Locate the cell with the specified text and output its (x, y) center coordinate. 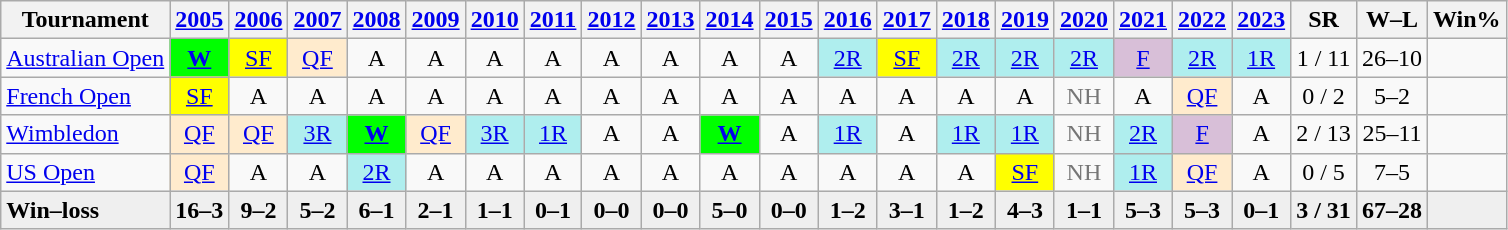
2022 (1202, 20)
2005 (200, 20)
W–L (1392, 20)
2011 (553, 20)
2020 (1084, 20)
French Open (86, 96)
2018 (966, 20)
67–28 (1392, 210)
2008 (376, 20)
2010 (494, 20)
2007 (318, 20)
2016 (848, 20)
9–2 (258, 210)
SR (1324, 20)
2019 (1024, 20)
6–1 (376, 210)
2 / 13 (1324, 134)
2006 (258, 20)
5–0 (730, 210)
2009 (436, 20)
Win% (1466, 20)
1 / 11 (1324, 58)
3 / 31 (1324, 210)
2015 (788, 20)
Wimbledon (86, 134)
2–1 (436, 210)
2013 (670, 20)
4–3 (1024, 210)
2023 (1262, 20)
2021 (1142, 20)
US Open (86, 172)
26–10 (1392, 58)
16–3 (200, 210)
Win–loss (86, 210)
Australian Open (86, 58)
0 / 2 (1324, 96)
2012 (612, 20)
25–11 (1392, 134)
Tournament (86, 20)
2017 (906, 20)
3–1 (906, 210)
7–5 (1392, 172)
0 / 5 (1324, 172)
2014 (730, 20)
